Return the (X, Y) coordinate for the center point of the cell that contains the specified text.  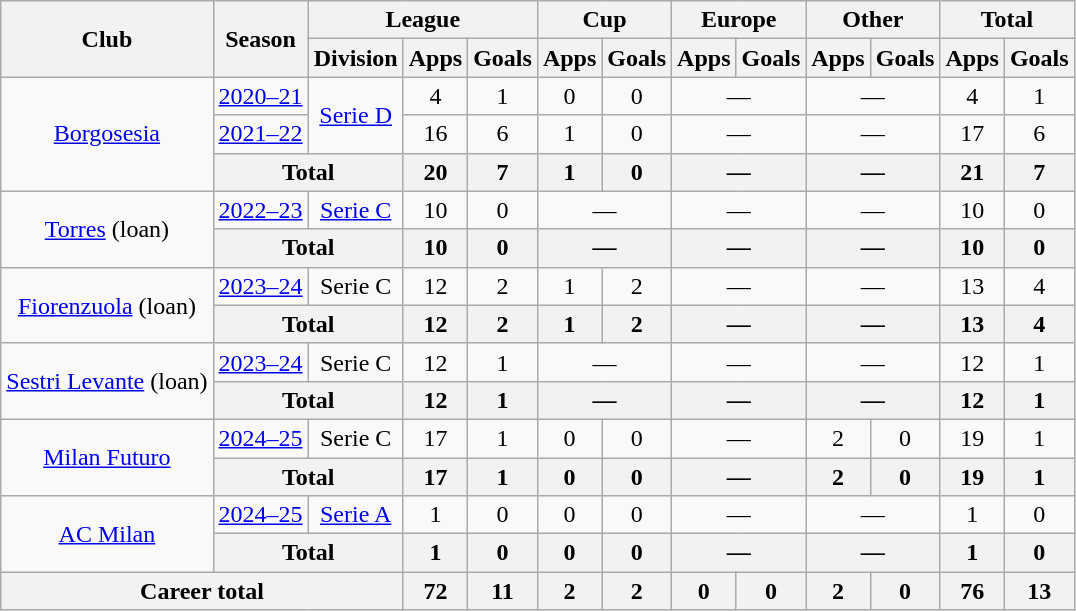
11 (503, 591)
Career total (202, 591)
2022–23 (260, 210)
Season (260, 39)
Division (356, 58)
Sestri Levante (loan) (107, 381)
Milan Futuro (107, 457)
2020–21 (260, 96)
16 (435, 134)
Torres (loan) (107, 229)
2021–22 (260, 134)
Serie D (356, 115)
Serie A (356, 515)
AC Milan (107, 534)
Europe (739, 20)
Club (107, 39)
20 (435, 172)
League (422, 20)
Borgosesia (107, 134)
76 (972, 591)
72 (435, 591)
Other (873, 20)
21 (972, 172)
Cup (604, 20)
Fiorenzuola (loan) (107, 305)
